Determine the [X, Y] coordinate at the center of the cell enclosing the given text.  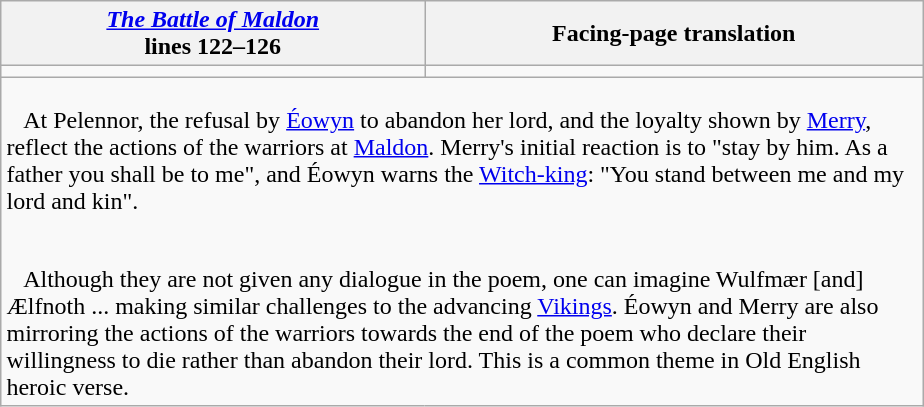
The Battle of Maldonlines 122–126 [213, 34]
Facing-page translation [674, 34]
